Detect which cell encompasses the target text, then output its (x, y) center coordinate. 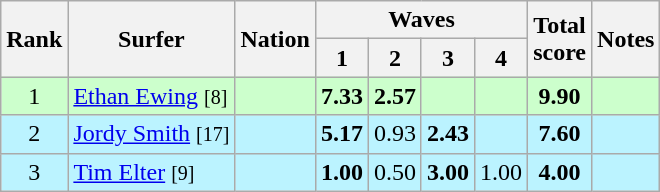
2.43 (448, 134)
5.17 (342, 134)
Tim Elter [9] (152, 172)
9.90 (560, 96)
Surfer (152, 39)
0.50 (394, 172)
0.93 (394, 134)
Rank (34, 39)
Totalscore (560, 39)
3.00 (448, 172)
4 (502, 58)
Nation (275, 39)
Waves (421, 20)
7.33 (342, 96)
7.60 (560, 134)
2.57 (394, 96)
Jordy Smith [17] (152, 134)
4.00 (560, 172)
Ethan Ewing [8] (152, 96)
Notes (626, 39)
